From the cell containing the given text, extract its center point as (X, Y) coordinate. 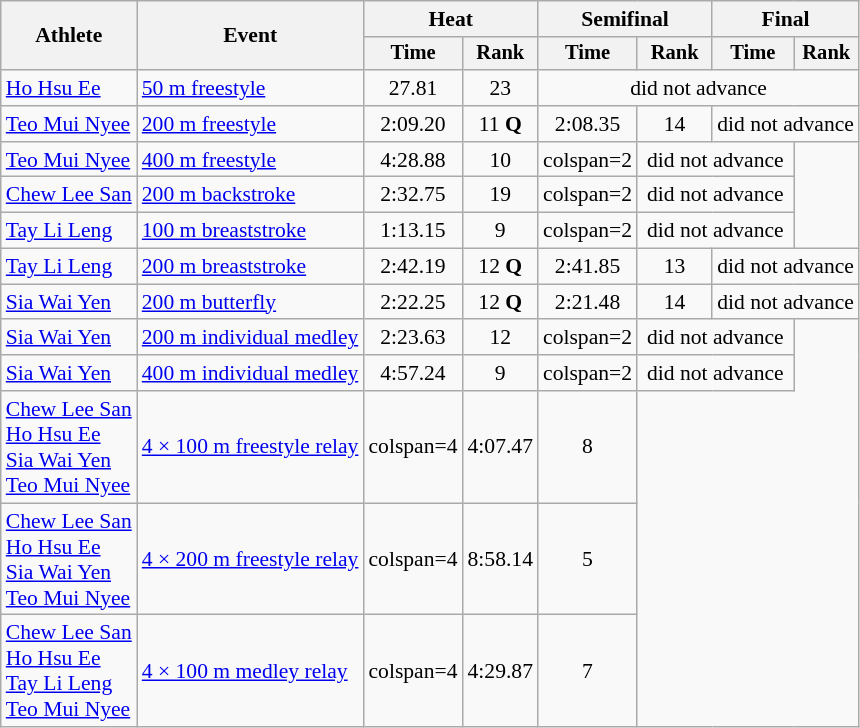
10 (500, 160)
2:42.19 (412, 267)
8:58.14 (500, 559)
400 m freestyle (250, 160)
11 Q (500, 124)
200 m butterfly (250, 302)
27.81 (412, 88)
1:13.15 (412, 231)
19 (500, 195)
4:57.24 (412, 373)
200 m backstroke (250, 195)
Final (786, 19)
2:23.63 (412, 338)
4 × 100 m freestyle relay (250, 447)
4:07.47 (500, 447)
200 m breaststroke (250, 267)
23 (500, 88)
4:29.87 (500, 671)
Chew Lee SanHo Hsu EeTay Li LengTeo Mui Nyee (69, 671)
Chew Lee San (69, 195)
400 m individual medley (250, 373)
5 (588, 559)
13 (674, 267)
200 m individual medley (250, 338)
12 (500, 338)
7 (588, 671)
2:09.20 (412, 124)
50 m freestyle (250, 88)
8 (588, 447)
2:21.48 (588, 302)
2:08.35 (588, 124)
Heat (450, 19)
Ho Hsu Ee (69, 88)
4 × 100 m medley relay (250, 671)
2:41.85 (588, 267)
2:22.25 (412, 302)
4 × 200 m freestyle relay (250, 559)
Athlete (69, 36)
200 m freestyle (250, 124)
Semifinal (625, 19)
4:28.88 (412, 160)
100 m breaststroke (250, 231)
Event (250, 36)
2:32.75 (412, 195)
